Search for the cell housing the specified text and yield its (X, Y) center coordinate. 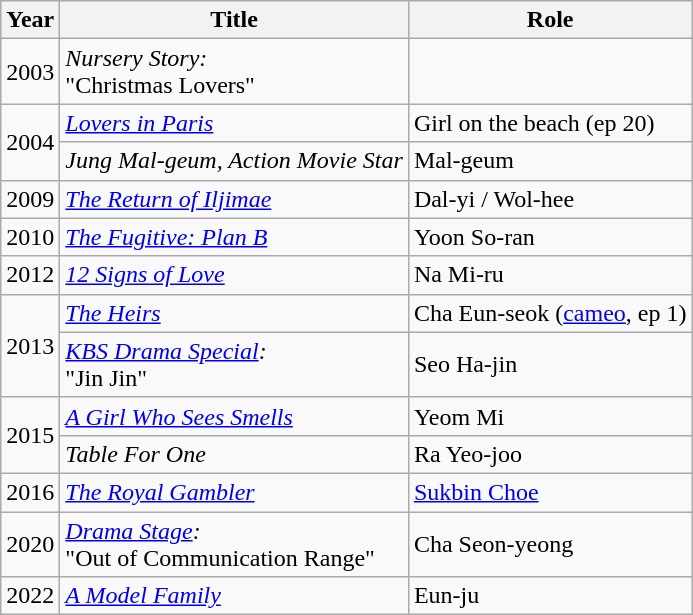
Yoon So-ran (550, 237)
Jung Mal-geum, Action Movie Star (234, 161)
KBS Drama Special:"Jin Jin" (234, 364)
Sukbin Choe (550, 492)
Ra Yeo-joo (550, 454)
Table For One (234, 454)
12 Signs of Love (234, 275)
Nursery Story:"Christmas Lovers" (234, 72)
Title (234, 20)
2012 (30, 275)
Girl on the beach (ep 20) (550, 123)
2013 (30, 346)
The Fugitive: Plan B (234, 237)
Dal-yi / Wol-hee (550, 199)
The Royal Gambler (234, 492)
2003 (30, 72)
Lovers in Paris (234, 123)
2010 (30, 237)
The Heirs (234, 313)
2009 (30, 199)
Yeom Mi (550, 416)
Cha Seon-yeong (550, 544)
2020 (30, 544)
Eun-ju (550, 596)
Seo Ha-jin (550, 364)
Role (550, 20)
2004 (30, 142)
2016 (30, 492)
Na Mi-ru (550, 275)
Year (30, 20)
A Girl Who Sees Smells (234, 416)
2015 (30, 435)
Cha Eun-seok (cameo, ep 1) (550, 313)
Mal-geum (550, 161)
Drama Stage:"Out of Communication Range" (234, 544)
A Model Family (234, 596)
2022 (30, 596)
The Return of Iljimae (234, 199)
